Capture the cell that displays the provided text and extract its (X, Y) central coordinate. 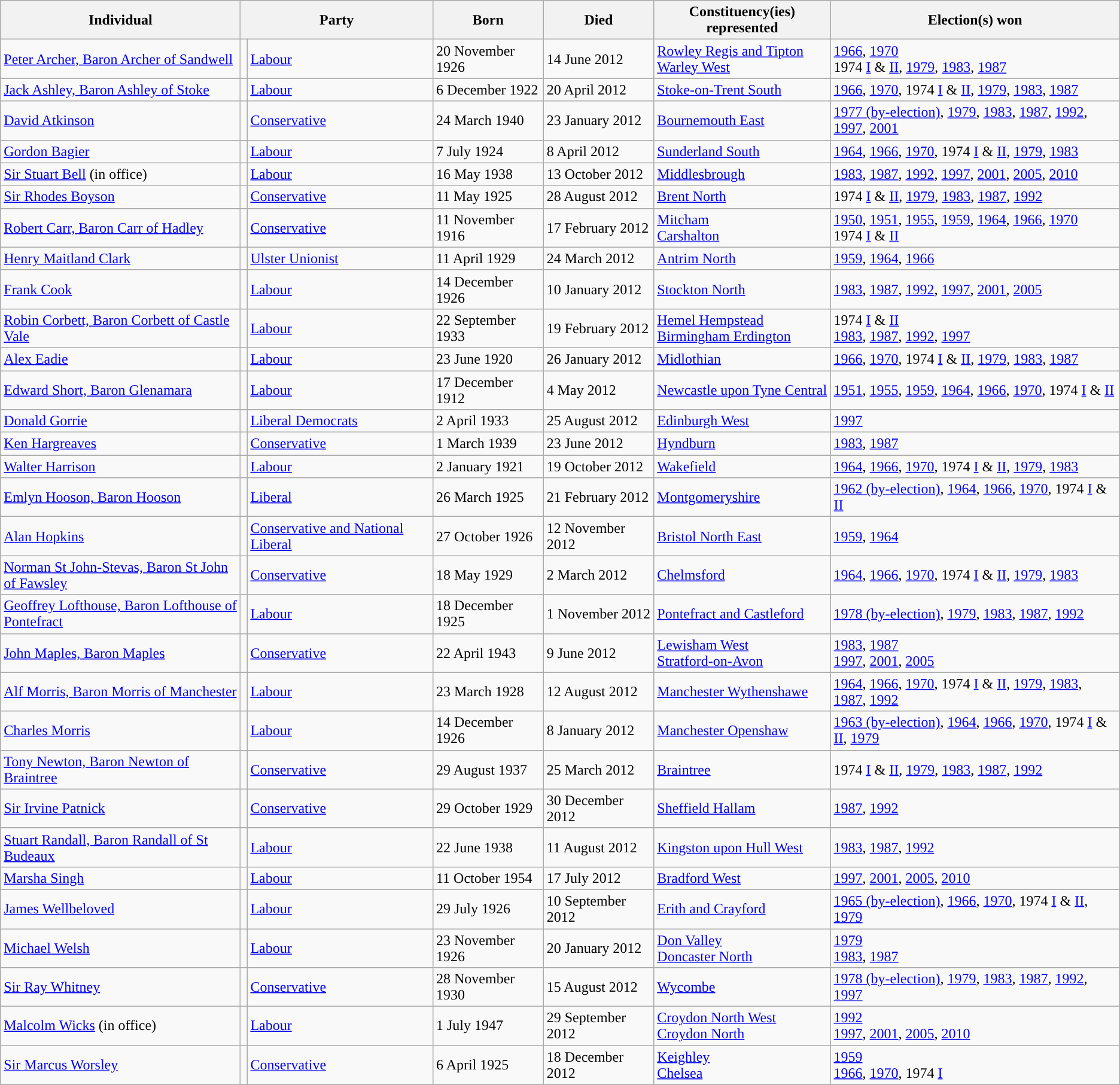
Newcastle upon Tyne Central (742, 390)
11 August 2012 (598, 847)
1966, 19701974 I & II, 1979, 1983, 1987 (975, 59)
David Atkinson (121, 121)
7 July 1924 (488, 151)
1997 (975, 421)
1977 (by-election), 1979, 1983, 1987, 1992, 1997, 2001 (975, 121)
Walter Harrison (121, 467)
26 January 2012 (598, 359)
Malcolm Wicks (in office) (121, 1026)
Gordon Bagier (121, 151)
Died (598, 20)
1978 (by-election), 1979, 1983, 1987, 1992 (975, 614)
Edward Short, Baron Glenamara (121, 390)
14 June 2012 (598, 59)
Peter Archer, Baron Archer of Sandwell (121, 59)
8 January 2012 (598, 731)
Sir Marcus Worsley (121, 1065)
23 November 1926 (488, 947)
Pontefract and Castleford (742, 614)
20 April 2012 (598, 90)
22 April 1943 (488, 653)
16 May 1938 (488, 174)
13 October 2012 (598, 174)
2 March 2012 (598, 575)
Michael Welsh (121, 947)
Edinburgh West (742, 421)
1964, 1966, 1970, 1974 I & II, 1979, 1983, 1987, 1992 (975, 691)
12 August 2012 (598, 691)
Don ValleyDoncaster North (742, 947)
Sir Ray Whitney (121, 987)
19 February 2012 (598, 328)
1951, 1955, 1959, 1964, 1966, 1970, 1974 I & II (975, 390)
1983, 1987, 1992 (975, 847)
25 August 2012 (598, 421)
Sheffield Hallam (742, 809)
Robin Corbett, Baron Corbett of Castle Vale (121, 328)
10 September 2012 (598, 909)
Hyndburn (742, 444)
1983, 1987, 1992, 1997, 2001, 2005 (975, 289)
MitchamCarshalton (742, 227)
Geoffrey Lofthouse, Baron Lofthouse of Pontefract (121, 614)
22 September 1933 (488, 328)
25 March 2012 (598, 769)
17 December 1912 (488, 390)
Wakefield (742, 467)
19791983, 1987 (975, 947)
19921997, 2001, 2005, 2010 (975, 1026)
27 October 1926 (488, 536)
Manchester Openshaw (742, 731)
Ulster Unionist (340, 258)
1 March 1939 (488, 444)
29 July 1926 (488, 909)
1983, 19871997, 2001, 2005 (975, 653)
Erith and Crayford (742, 909)
18 December 2012 (598, 1065)
1965 (by-election), 1966, 1970, 1974 I & II, 1979 (975, 909)
Born (488, 20)
Hemel HempsteadBirmingham Erdington (742, 328)
Chelmsford (742, 575)
Braintree (742, 769)
Election(s) won (975, 20)
John Maples, Baron Maples (121, 653)
Conservative and National Liberal (340, 536)
Stoke-on-Trent South (742, 90)
Wycombe (742, 987)
1962 (by-election), 1964, 1966, 1970, 1974 I & II (975, 498)
Stuart Randall, Baron Randall of St Budeaux (121, 847)
Constituency(ies) represented (742, 20)
20 November 1926 (488, 59)
Emlyn Hooson, Baron Hooson (121, 498)
Individual (121, 20)
1 November 2012 (598, 614)
Liberal Democrats (340, 421)
18 December 1925 (488, 614)
Bournemouth East (742, 121)
17 July 2012 (598, 878)
30 December 2012 (598, 809)
29 September 2012 (598, 1026)
1978 (by-election), 1979, 1983, 1987, 1992, 1997 (975, 987)
23 June 2012 (598, 444)
Ken Hargreaves (121, 444)
Rowley Regis and TiptonWarley West (742, 59)
Robert Carr, Baron Carr of Hadley (121, 227)
1963 (by-election), 1964, 1966, 1970, 1974 I & II, 1979 (975, 731)
1983, 1987, 1992, 1997, 2001, 2005, 2010 (975, 174)
Antrim North (742, 258)
1959, 1964, 1966 (975, 258)
Kingston upon Hull West (742, 847)
10 January 2012 (598, 289)
6 December 1922 (488, 90)
11 November 1916 (488, 227)
1959, 1964 (975, 536)
29 August 1937 (488, 769)
Middlesbrough (742, 174)
Brent North (742, 197)
Marsha Singh (121, 878)
11 May 1925 (488, 197)
Croydon North WestCroydon North (742, 1026)
28 August 2012 (598, 197)
22 June 1938 (488, 847)
11 April 1929 (488, 258)
17 February 2012 (598, 227)
19 October 2012 (598, 467)
Tony Newton, Baron Newton of Braintree (121, 769)
Alex Eadie (121, 359)
8 April 2012 (598, 151)
Montgomeryshire (742, 498)
11 October 1954 (488, 878)
2 April 1933 (488, 421)
1974 I & II1983, 1987, 1992, 1997 (975, 328)
Lewisham WestStratford-on-Avon (742, 653)
29 October 1929 (488, 809)
1983, 1987 (975, 444)
Jack Ashley, Baron Ashley of Stoke (121, 90)
KeighleyChelsea (742, 1065)
18 May 1929 (488, 575)
Henry Maitland Clark (121, 258)
1997, 2001, 2005, 2010 (975, 878)
28 November 1930 (488, 987)
15 August 2012 (598, 987)
Sir Irvine Patnick (121, 809)
Stockton North (742, 289)
Party (337, 20)
Liberal (340, 498)
Charles Morris (121, 731)
24 March 1940 (488, 121)
Alan Hopkins (121, 536)
6 April 1925 (488, 1065)
1950, 1951, 1955, 1959, 1964, 1966, 19701974 I & II (975, 227)
1987, 1992 (975, 809)
23 March 1928 (488, 691)
21 February 2012 (598, 498)
Bristol North East (742, 536)
23 January 2012 (598, 121)
4 May 2012 (598, 390)
Sir Rhodes Boyson (121, 197)
Alf Morris, Baron Morris of Manchester (121, 691)
Norman St John-Stevas, Baron St John of Fawsley (121, 575)
Sunderland South (742, 151)
23 June 1920 (488, 359)
Frank Cook (121, 289)
9 June 2012 (598, 653)
Donald Gorrie (121, 421)
Bradford West (742, 878)
12 November 2012 (598, 536)
19591966, 1970, 1974 I (975, 1065)
2 January 1921 (488, 467)
26 March 1925 (488, 498)
Manchester Wythenshawe (742, 691)
20 January 2012 (598, 947)
James Wellbeloved (121, 909)
Midlothian (742, 359)
Sir Stuart Bell (in office) (121, 174)
24 March 2012 (598, 258)
1 July 1947 (488, 1026)
